Return (X, Y) of the center of cell containing provided text 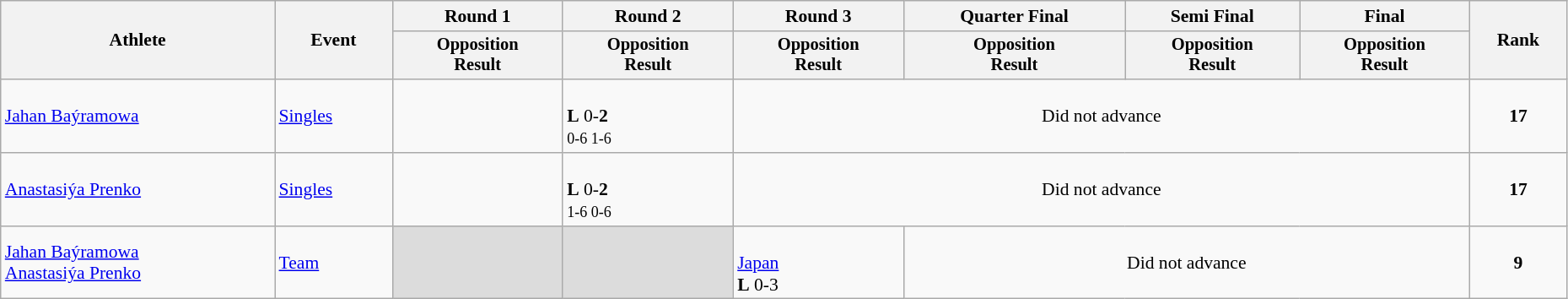
L 0-20-6 1-6 (648, 117)
L 0-21-6 0-6 (648, 189)
Rank (1518, 41)
Round 1 (477, 16)
Semi Final (1213, 16)
Event (334, 41)
Jahan Baýramowa (138, 117)
Athlete (138, 41)
Round 2 (648, 16)
Round 3 (818, 16)
Final (1385, 16)
Anastasiýa Prenko (138, 189)
Quarter Final (1014, 16)
